Search for the cell housing the specified text and yield its (X, Y) center coordinate. 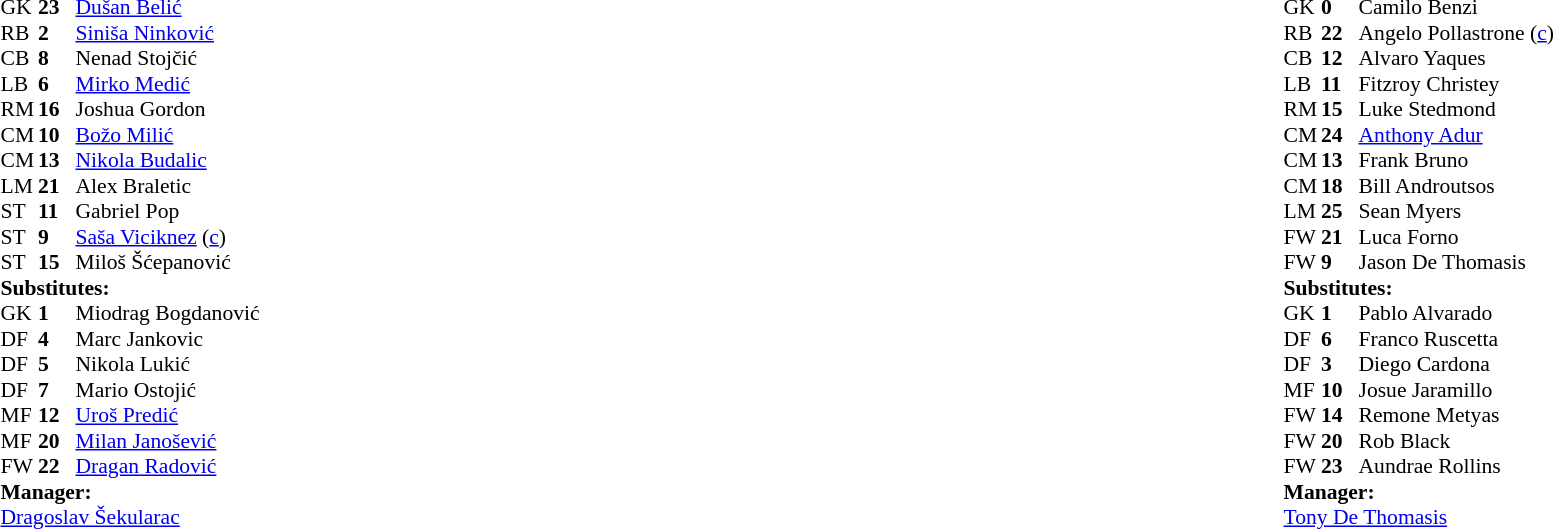
24 (1340, 135)
2 (57, 33)
23 (1340, 467)
Manager: (130, 492)
16 (57, 109)
Nikola Lukić (168, 365)
Milan Janošević (168, 441)
Miloš Šćepanović (168, 263)
Miodrag Bogdanović (168, 313)
Alex Braletic (168, 186)
Božo Milić (168, 135)
4 (57, 339)
Gabriel Pop (168, 211)
14 (1340, 415)
Substitutes: (130, 288)
18 (1340, 186)
Dragan Radović (168, 467)
Siniša Ninković (168, 33)
8 (57, 59)
5 (57, 365)
Joshua Gordon (168, 109)
Saša Viciknez (c) (168, 237)
Nenad Stojčić (168, 59)
3 (1340, 365)
Uroš Predić (168, 415)
Marc Jankovic (168, 339)
Nikola Budalic (168, 161)
7 (57, 390)
Mirko Medić (168, 84)
25 (1340, 211)
Mario Ostojić (168, 390)
